Capture the cell that displays the provided text and extract its [X, Y] central coordinate. 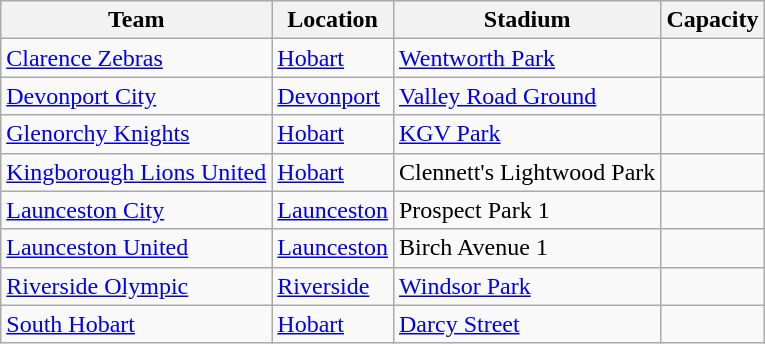
South Hobart [136, 324]
Windsor Park [526, 286]
Valley Road Ground [526, 96]
Stadium [526, 20]
Team [136, 20]
Birch Avenue 1 [526, 248]
Capacity [712, 20]
Kingborough Lions United [136, 172]
Location [333, 20]
Clennett's Lightwood Park [526, 172]
Devonport City [136, 96]
Riverside Olympic [136, 286]
Launceston United [136, 248]
Prospect Park 1 [526, 210]
Clarence Zebras [136, 58]
Glenorchy Knights [136, 134]
Darcy Street [526, 324]
Riverside [333, 286]
Devonport [333, 96]
KGV Park [526, 134]
Wentworth Park [526, 58]
Launceston City [136, 210]
